Scan for the cell matching the given text and deliver its [x, y] coordinate at center. 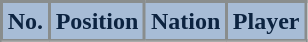
No. [26, 22]
Nation [186, 22]
Position [96, 22]
Player [266, 22]
